Provide the [X, Y] coordinate of the cell's center where the given text is located.  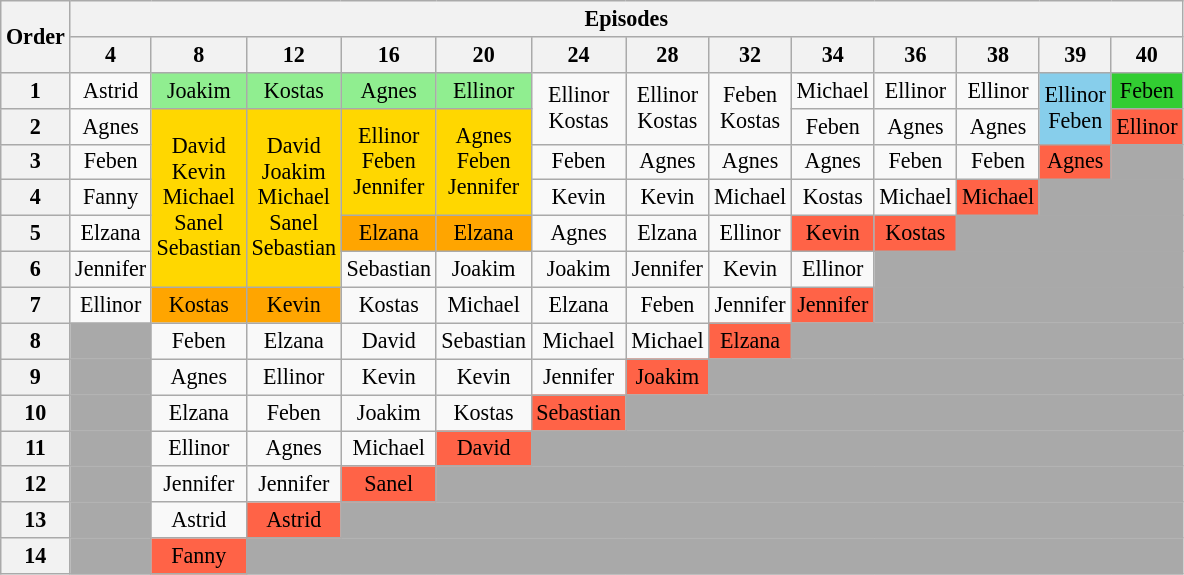
6 [36, 269]
Order [36, 36]
28 [668, 54]
34 [832, 54]
AgnesFebenJennifer [484, 162]
Episodes [626, 18]
24 [578, 54]
39 [1075, 54]
DavidKevinMichaelSanelSebastian [198, 198]
Sanel [388, 484]
3 [36, 162]
32 [750, 54]
14 [36, 556]
5 [36, 233]
36 [916, 54]
EllinorFebenJennifer [388, 162]
7 [36, 305]
9 [36, 377]
16 [388, 54]
DavidJoakimMichaelSanelSebastian [294, 198]
20 [484, 54]
11 [36, 448]
13 [36, 520]
2 [36, 126]
FebenKostas [750, 108]
38 [998, 54]
EllinorFeben [1075, 108]
1 [36, 90]
40 [1147, 54]
10 [36, 412]
